Search for the cell housing the specified text and yield its (x, y) center coordinate. 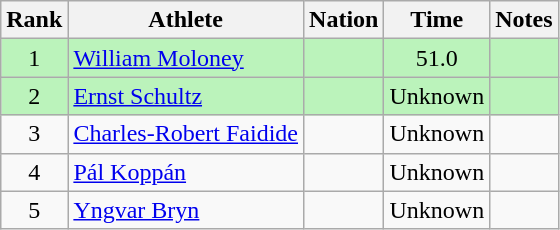
Ernst Schultz (186, 96)
Yngvar Bryn (186, 210)
1 (34, 58)
Nation (344, 20)
2 (34, 96)
Notes (524, 20)
Charles-Robert Faidide (186, 134)
3 (34, 134)
4 (34, 172)
Athlete (186, 20)
William Moloney (186, 58)
51.0 (437, 58)
Pál Koppán (186, 172)
Time (437, 20)
5 (34, 210)
Rank (34, 20)
